Capture the cell that displays the provided text and extract its [x, y] central coordinate. 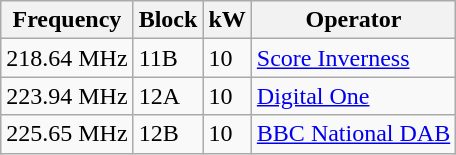
kW [227, 20]
223.94 MHz [67, 96]
225.65 MHz [67, 134]
BBC National DAB [353, 134]
218.64 MHz [67, 58]
Frequency [67, 20]
Operator [353, 20]
12B [168, 134]
11B [168, 58]
Score Inverness [353, 58]
12A [168, 96]
Digital One [353, 96]
Block [168, 20]
